Locate the cell with the specified text and output its (X, Y) center coordinate. 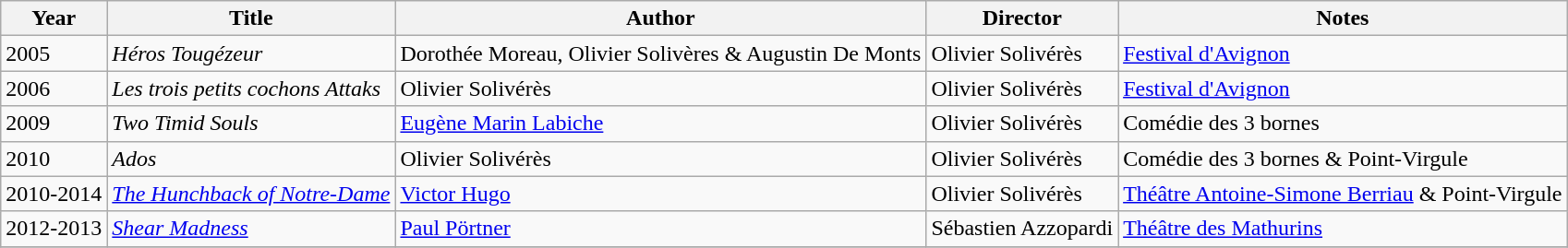
2005 (54, 53)
Notes (1343, 18)
Théâtre des Mathurins (1343, 229)
2010 (54, 159)
Title (251, 18)
Victor Hugo (661, 194)
Two Timid Souls (251, 124)
Year (54, 18)
Théâtre Antoine-Simone Berriau & Point-Virgule (1343, 194)
Héros Tougézeur (251, 53)
Dorothée Moreau, Olivier Solivères & Augustin De Monts (661, 53)
Shear Madness (251, 229)
Sébastien Azzopardi (1022, 229)
2009 (54, 124)
Eugène Marin Labiche (661, 124)
Paul Pörtner (661, 229)
Director (1022, 18)
Ados (251, 159)
The Hunchback of Notre-Dame (251, 194)
2006 (54, 89)
Comédie des 3 bornes & Point-Virgule (1343, 159)
Les trois petits cochons Attaks (251, 89)
2010-2014 (54, 194)
Comédie des 3 bornes (1343, 124)
Author (661, 18)
2012-2013 (54, 229)
